Scan for the cell matching the given text and deliver its [X, Y] coordinate at center. 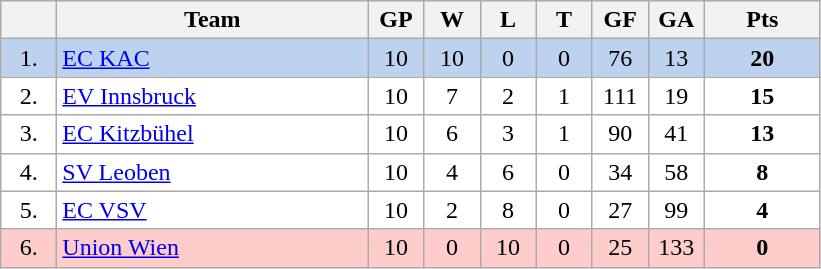
SV Leoben [212, 172]
5. [29, 210]
EC VSV [212, 210]
EV Innsbruck [212, 96]
111 [620, 96]
T [564, 20]
58 [676, 172]
GF [620, 20]
41 [676, 134]
GA [676, 20]
3 [508, 134]
1. [29, 58]
76 [620, 58]
Pts [762, 20]
GP [396, 20]
Union Wien [212, 248]
99 [676, 210]
EC Kitzbühel [212, 134]
133 [676, 248]
4. [29, 172]
Team [212, 20]
25 [620, 248]
34 [620, 172]
3. [29, 134]
20 [762, 58]
19 [676, 96]
90 [620, 134]
L [508, 20]
15 [762, 96]
7 [452, 96]
W [452, 20]
6. [29, 248]
EC KAC [212, 58]
27 [620, 210]
2. [29, 96]
